Detect which cell encompasses the target text, then output its [X, Y] center coordinate. 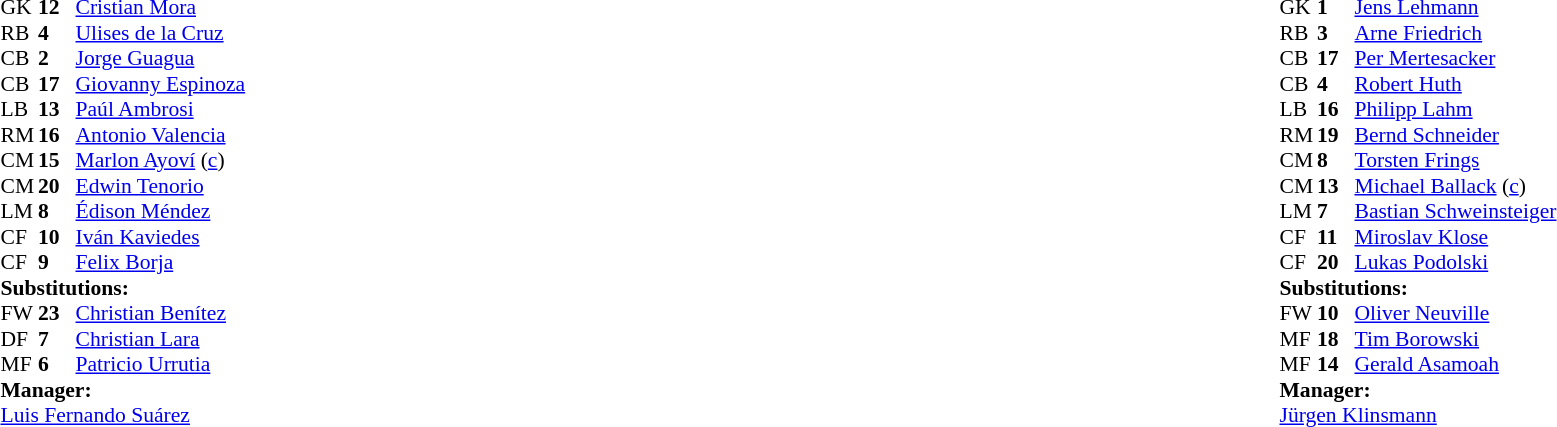
Lukas Podolski [1455, 263]
11 [1336, 237]
18 [1336, 339]
Paúl Ambrosi [161, 109]
Torsten Frings [1455, 161]
Antonio Valencia [161, 135]
DF [19, 339]
Bastian Schweinsteiger [1455, 211]
Per Mertesacker [1455, 59]
Oliver Neuville [1455, 313]
3 [1336, 33]
Patricio Urrutia [161, 365]
Philipp Lahm [1455, 109]
2 [57, 59]
6 [57, 365]
Giovanny Espinoza [161, 84]
Felix Borja [161, 263]
Bernd Schneider [1455, 135]
15 [57, 161]
Tim Borowski [1455, 339]
Jorge Guagua [161, 59]
Christian Benítez [161, 313]
Miroslav Klose [1455, 237]
Édison Méndez [161, 211]
Arne Friedrich [1455, 33]
Robert Huth [1455, 84]
Ulises de la Cruz [161, 33]
23 [57, 313]
Gerald Asamoah [1455, 365]
Michael Ballack (c) [1455, 186]
19 [1336, 135]
Iván Kaviedes [161, 237]
Edwin Tenorio [161, 186]
Marlon Ayoví (c) [161, 161]
14 [1336, 365]
9 [57, 263]
Christian Lara [161, 339]
